Locate the cell with the specified text and output its (X, Y) center coordinate. 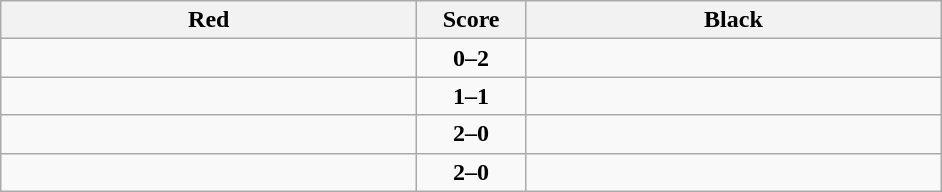
Black (733, 20)
Red (209, 20)
1–1 (472, 96)
Score (472, 20)
0–2 (472, 58)
